Capture the cell that displays the provided text and extract its (x, y) central coordinate. 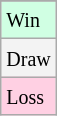
Win (28, 20)
Loss (28, 96)
Draw (28, 58)
